Pinpoint the cell where the given text exists, returning its [X, Y] midpoint coordinate. 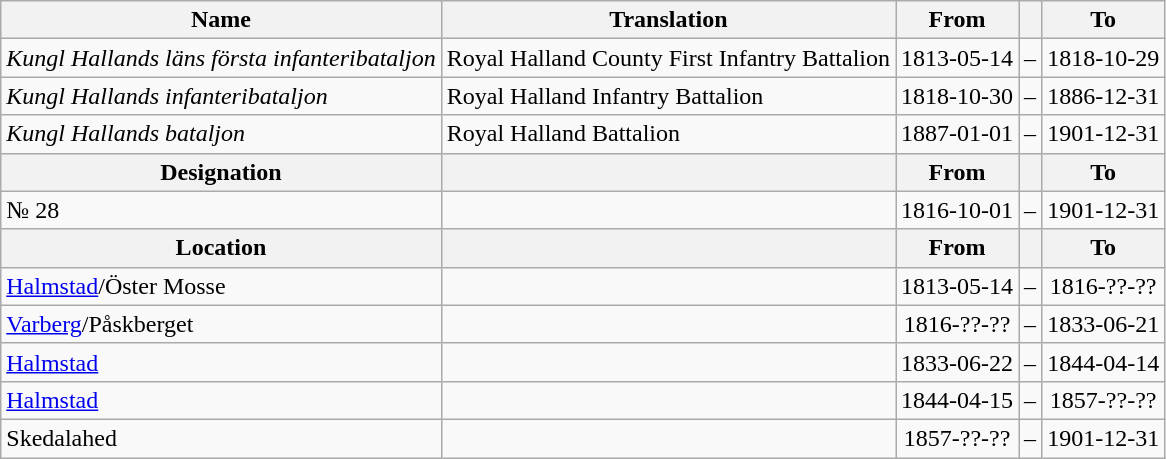
1844-04-14 [1104, 362]
Royal Halland Infantry Battalion [668, 96]
1818-10-29 [1104, 58]
1818-10-30 [958, 96]
Name [221, 20]
Designation [221, 172]
Kungl Hallands infanteribataljon [221, 96]
1887-01-01 [958, 134]
№ 28 [221, 210]
1833-06-22 [958, 362]
Royal Halland County First Infantry Battalion [668, 58]
Kungl Hallands bataljon [221, 134]
1886-12-31 [1104, 96]
1844-04-15 [958, 400]
Varberg/Påskberget [221, 324]
Skedalahed [221, 438]
Translation [668, 20]
1833-06-21 [1104, 324]
Kungl Hallands läns första infanteribataljon [221, 58]
1816-10-01 [958, 210]
Royal Halland Battalion [668, 134]
Halmstad/Öster Mosse [221, 286]
Location [221, 248]
